Return [X, Y] of the center of cell containing provided text 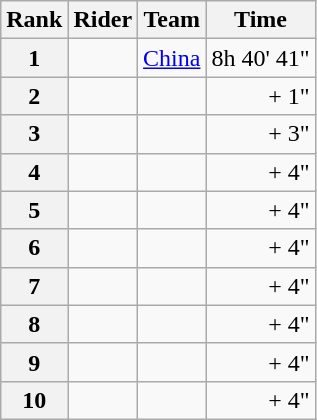
Rider [103, 20]
+ 1" [260, 96]
10 [34, 400]
2 [34, 96]
4 [34, 172]
+ 3" [260, 134]
5 [34, 210]
8h 40' 41" [260, 58]
3 [34, 134]
9 [34, 362]
Team [172, 20]
7 [34, 286]
Time [260, 20]
China [172, 58]
6 [34, 248]
1 [34, 58]
Rank [34, 20]
8 [34, 324]
